Output the [X, Y] coordinate of the center of the cell containing the given text.  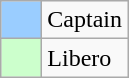
Libero [85, 58]
Captain [85, 20]
